Capture the cell that displays the provided text and extract its [X, Y] central coordinate. 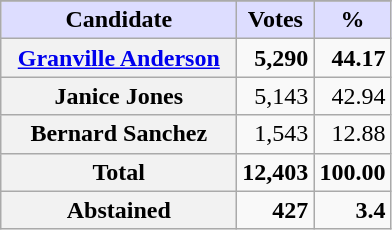
12.88 [352, 134]
Votes [276, 20]
100.00 [352, 172]
427 [276, 210]
Abstained [119, 210]
12,403 [276, 172]
42.94 [352, 96]
% [352, 20]
Bernard Sanchez [119, 134]
Candidate [119, 20]
Granville Anderson [119, 58]
44.17 [352, 58]
1,543 [276, 134]
Total [119, 172]
5,143 [276, 96]
3.4 [352, 210]
Janice Jones [119, 96]
5,290 [276, 58]
